Locate the cell with the specified text and output its [X, Y] center coordinate. 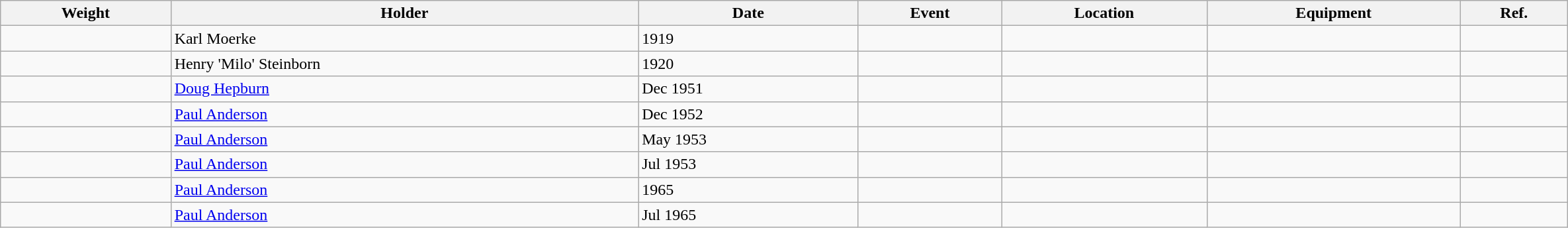
Dec 1951 [749, 89]
Date [749, 13]
Karl Moerke [404, 38]
1919 [749, 38]
1920 [749, 64]
Equipment [1334, 13]
May 1953 [749, 139]
Doug Hepburn [404, 89]
Henry 'Milo' Steinborn [404, 64]
Ref. [1514, 13]
Weight [86, 13]
Holder [404, 13]
Dec 1952 [749, 114]
Location [1104, 13]
1965 [749, 190]
Event [930, 13]
Jul 1953 [749, 164]
Jul 1965 [749, 215]
